Capture the cell that displays the provided text and extract its [X, Y] central coordinate. 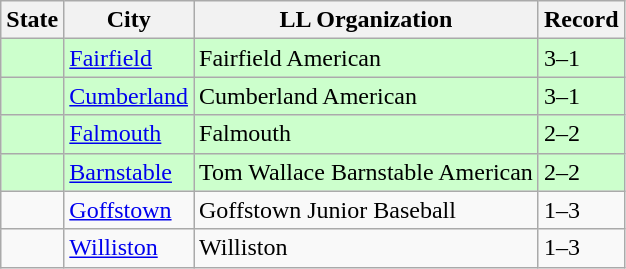
LL Organization [366, 20]
Cumberland [129, 96]
Tom Wallace Barnstable American [366, 172]
Goffstown Junior Baseball [366, 210]
State [32, 20]
Cumberland American [366, 96]
Barnstable [129, 172]
Fairfield American [366, 58]
Fairfield [129, 58]
Goffstown [129, 210]
Record [581, 20]
City [129, 20]
